Locate the cell with the specified text and output its (X, Y) center coordinate. 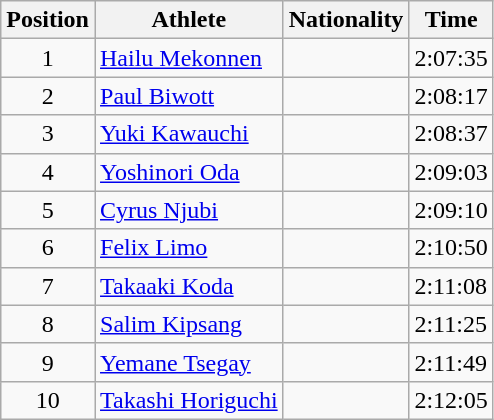
Yuki Kawauchi (188, 134)
3 (48, 134)
6 (48, 248)
2:10:50 (451, 248)
2 (48, 96)
2:09:10 (451, 210)
2:12:05 (451, 400)
Position (48, 20)
Hailu Mekonnen (188, 58)
Takaaki Koda (188, 286)
7 (48, 286)
Salim Kipsang (188, 324)
Felix Limo (188, 248)
2:08:17 (451, 96)
1 (48, 58)
Athlete (188, 20)
2:11:25 (451, 324)
2:08:37 (451, 134)
Cyrus Njubi (188, 210)
Nationality (346, 20)
2:11:49 (451, 362)
Yoshinori Oda (188, 172)
Time (451, 20)
9 (48, 362)
4 (48, 172)
Takashi Horiguchi (188, 400)
5 (48, 210)
Yemane Tsegay (188, 362)
8 (48, 324)
2:11:08 (451, 286)
Paul Biwott (188, 96)
2:07:35 (451, 58)
2:09:03 (451, 172)
10 (48, 400)
